Find where the given text appears and provide that cell's center as (x, y) coordinate. 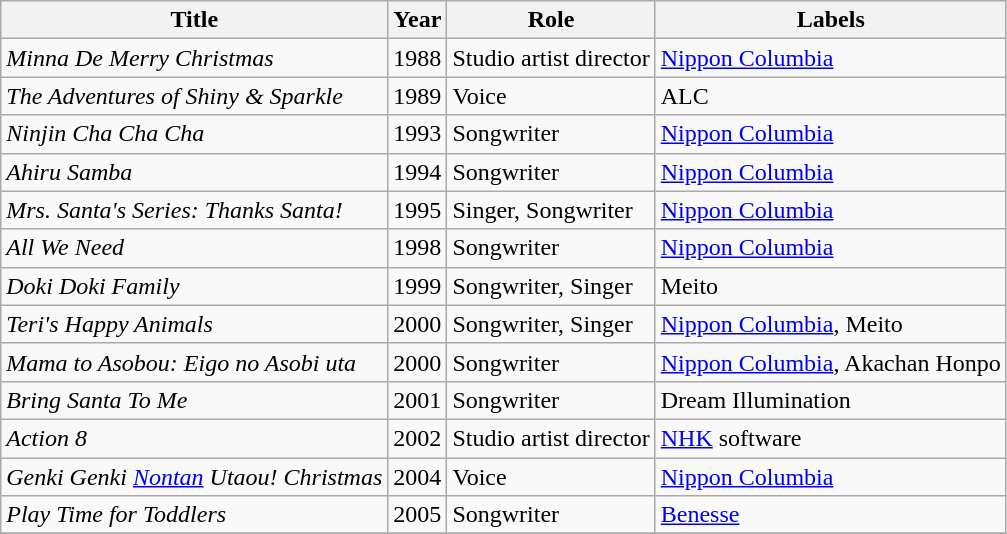
Nippon Columbia, Akachan Honpo (830, 362)
NHK software (830, 438)
2002 (418, 438)
Play Time for Toddlers (194, 515)
Nippon Columbia, Meito (830, 324)
Genki Genki Nontan Utaou! Christmas (194, 477)
Doki Doki Family (194, 286)
1994 (418, 172)
Mrs. Santa's Series: Thanks Santa! (194, 210)
Minna De Merry Christmas (194, 58)
Bring Santa To Me (194, 400)
The Adventures of Shiny & Sparkle (194, 96)
1989 (418, 96)
Title (194, 20)
Year (418, 20)
1988 (418, 58)
Singer, Songwriter (551, 210)
1999 (418, 286)
2001 (418, 400)
1995 (418, 210)
Benesse (830, 515)
Meito (830, 286)
Mama to Asobou: Eigo no Asobi uta (194, 362)
Ahiru Samba (194, 172)
ALC (830, 96)
Labels (830, 20)
Ninjin Cha Cha Cha (194, 134)
1998 (418, 248)
Teri's Happy Animals (194, 324)
Action 8 (194, 438)
1993 (418, 134)
Dream Illumination (830, 400)
All We Need (194, 248)
2004 (418, 477)
2005 (418, 515)
Role (551, 20)
